Search for the cell housing the specified text and yield its (x, y) center coordinate. 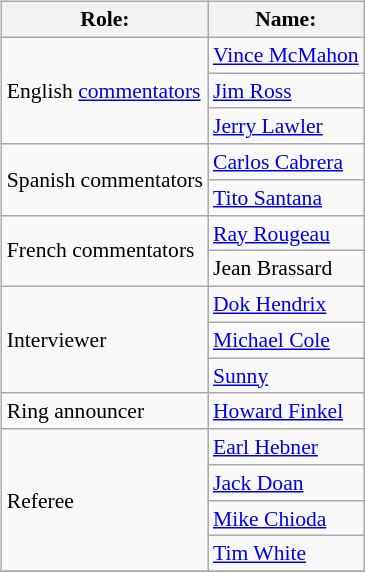
Jean Brassard (286, 269)
Referee (105, 500)
French commentators (105, 250)
Jim Ross (286, 91)
Ray Rougeau (286, 233)
Mike Chioda (286, 518)
Jerry Lawler (286, 126)
Michael Cole (286, 340)
Interviewer (105, 340)
Tim White (286, 554)
Spanish commentators (105, 180)
Jack Doan (286, 483)
Ring announcer (105, 411)
Howard Finkel (286, 411)
Role: (105, 20)
Name: (286, 20)
Sunny (286, 376)
Dok Hendrix (286, 305)
Earl Hebner (286, 447)
Carlos Cabrera (286, 162)
Tito Santana (286, 198)
English commentators (105, 90)
Vince McMahon (286, 55)
